Return the (x, y) coordinate for the center point of the cell that contains the specified text.  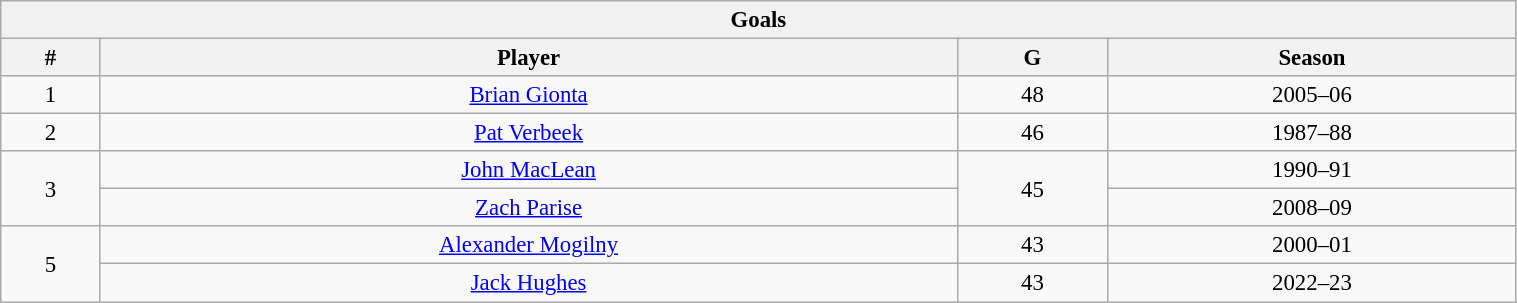
Pat Verbeek (528, 133)
G (1032, 58)
2 (50, 133)
Zach Parise (528, 208)
Alexander Mogilny (528, 245)
3 (50, 188)
1 (50, 95)
Goals (758, 20)
2005–06 (1312, 95)
1990–91 (1312, 170)
Season (1312, 58)
2008–09 (1312, 208)
48 (1032, 95)
Jack Hughes (528, 283)
2022–23 (1312, 283)
John MacLean (528, 170)
# (50, 58)
Player (528, 58)
Brian Gionta (528, 95)
1987–88 (1312, 133)
5 (50, 264)
45 (1032, 188)
2000–01 (1312, 245)
46 (1032, 133)
